Extract the (x, y) coordinate from the center of the cell holding the provided text.  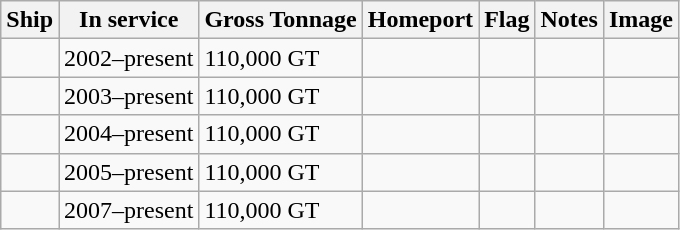
Homeport (420, 20)
2003–present (129, 96)
2002–present (129, 58)
Ship (30, 20)
Gross Tonnage (280, 20)
In service (129, 20)
Flag (507, 20)
Notes (569, 20)
Image (640, 20)
2005–present (129, 172)
2004–present (129, 134)
2007–present (129, 210)
